From the cell containing the given text, extract its center point as (X, Y) coordinate. 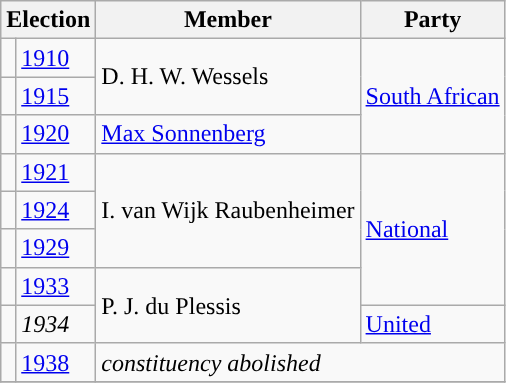
1924 (56, 210)
1934 (56, 324)
1938 (56, 362)
South African (432, 96)
P. J. du Plessis (228, 305)
National (432, 229)
D. H. W. Wessels (228, 77)
constituency abolished (300, 362)
I. van Wijk Raubenheimer (228, 210)
United (432, 324)
1929 (56, 248)
1921 (56, 172)
1920 (56, 134)
1933 (56, 286)
Party (432, 20)
1915 (56, 96)
1910 (56, 58)
Max Sonnenberg (228, 134)
Election (48, 20)
Member (228, 20)
